Scan for the cell matching the given text and deliver its [x, y] coordinate at center. 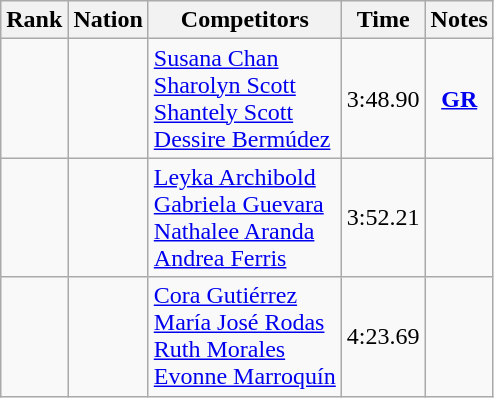
Rank [34, 20]
3:48.90 [383, 98]
GR [459, 98]
Leyka ArchiboldGabriela GuevaraNathalee ArandaAndrea Ferris [244, 218]
3:52.21 [383, 218]
Competitors [244, 20]
Time [383, 20]
Notes [459, 20]
Susana ChanSharolyn ScottShantely ScottDessire Bermúdez [244, 98]
4:23.69 [383, 336]
Nation [108, 20]
Cora GutiérrezMaría José RodasRuth MoralesEvonne Marroquín [244, 336]
